Output the [x, y] coordinate of the center of the cell containing the given text.  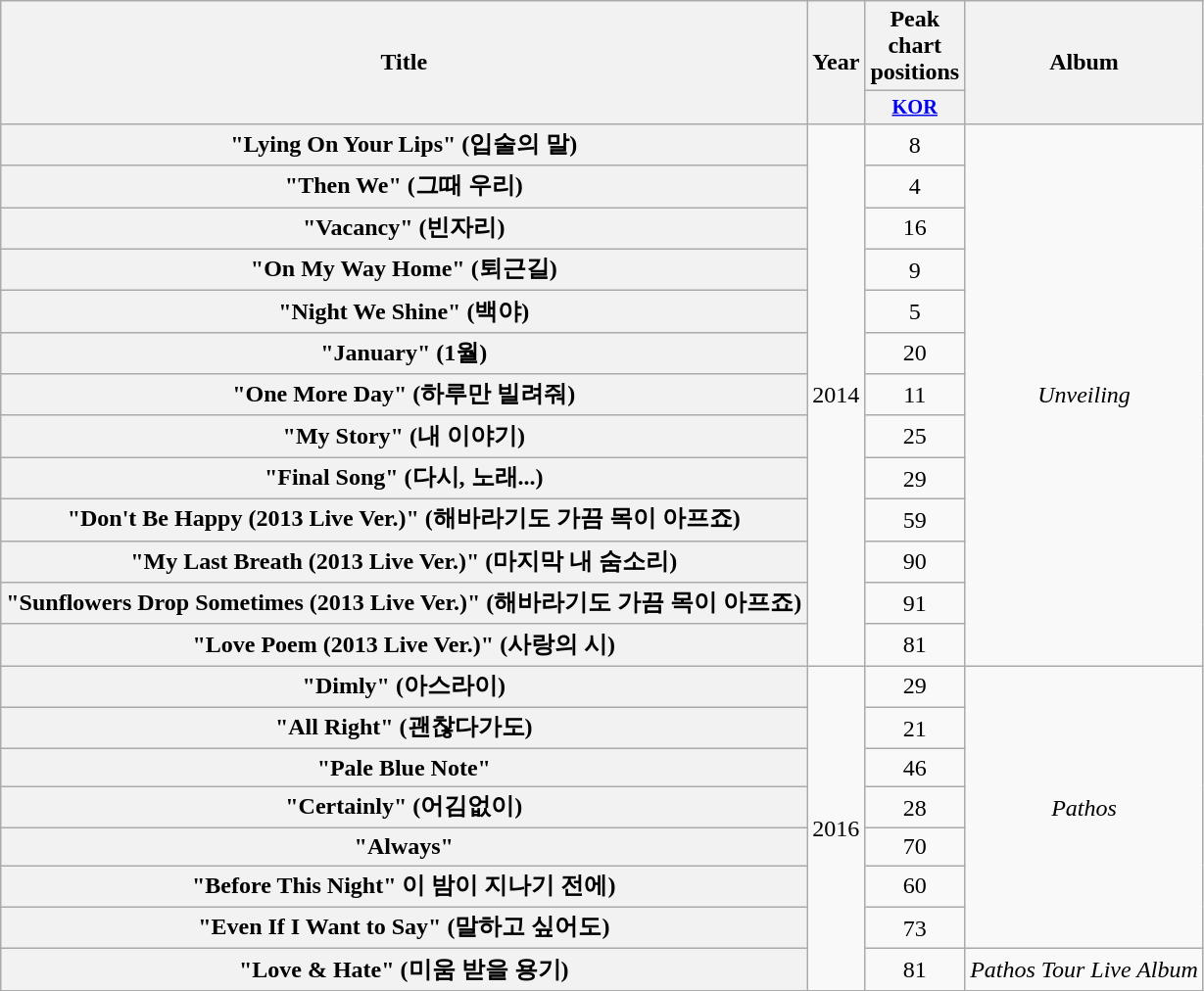
21 [915, 729]
60 [915, 887]
Year [837, 63]
73 [915, 928]
8 [915, 145]
"One More Day" (하루만 빌려줘) [404, 396]
"Don't Be Happy (2013 Live Ver.)" (해바라기도 가끔 목이 아프죠) [404, 521]
"Love & Hate" (미움 받을 용기) [404, 969]
"All Right" (괜찮다가도) [404, 729]
Pathos [1084, 807]
Title [404, 63]
"Certainly" (어김없이) [404, 807]
2014 [837, 394]
"My Story" (내 이야기) [404, 437]
KOR [915, 108]
"Pale Blue Note" [404, 768]
"On My Way Home" (퇴근길) [404, 270]
70 [915, 847]
"Night We Shine" (백야) [404, 311]
20 [915, 353]
"Vacancy" (빈자리) [404, 229]
Album [1084, 63]
2016 [837, 828]
"Then We" (그때 우리) [404, 186]
Peak chart positions [915, 46]
"Love Poem (2013 Live Ver.)" (사랑의 시) [404, 644]
"My Last Breath (2013 Live Ver.)" (마지막 내 숨소리) [404, 562]
11 [915, 396]
16 [915, 229]
"Sunflowers Drop Sometimes (2013 Live Ver.)" (해바라기도 가끔 목이 아프죠) [404, 603]
5 [915, 311]
"January" (1월) [404, 353]
28 [915, 807]
"Even If I Want to Say" (말하고 싶어도) [404, 928]
59 [915, 521]
"Final Song" (다시, 노래...) [404, 478]
"Lying On Your Lips" (입술의 말) [404, 145]
Pathos Tour Live Album [1084, 969]
"Always" [404, 847]
"Dimly" (아스라이) [404, 687]
25 [915, 437]
"Before This Night" 이 밤이 지나기 전에) [404, 887]
4 [915, 186]
90 [915, 562]
Unveiling [1084, 394]
46 [915, 768]
9 [915, 270]
91 [915, 603]
